Capture the cell that displays the provided text and extract its (x, y) central coordinate. 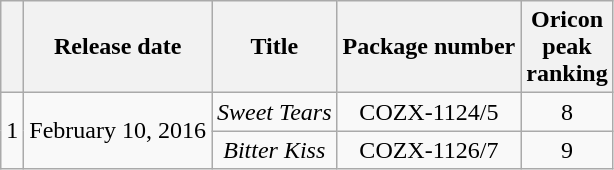
1 (12, 131)
Package number (429, 47)
COZX-1126/7 (429, 150)
COZX-1124/5 (429, 112)
Title (275, 47)
February 10, 2016 (118, 131)
Oriconpeakranking (567, 47)
Sweet Tears (275, 112)
Bitter Kiss (275, 150)
8 (567, 112)
9 (567, 150)
Release date (118, 47)
